Output the (x, y) coordinate of the center of the cell containing the given text.  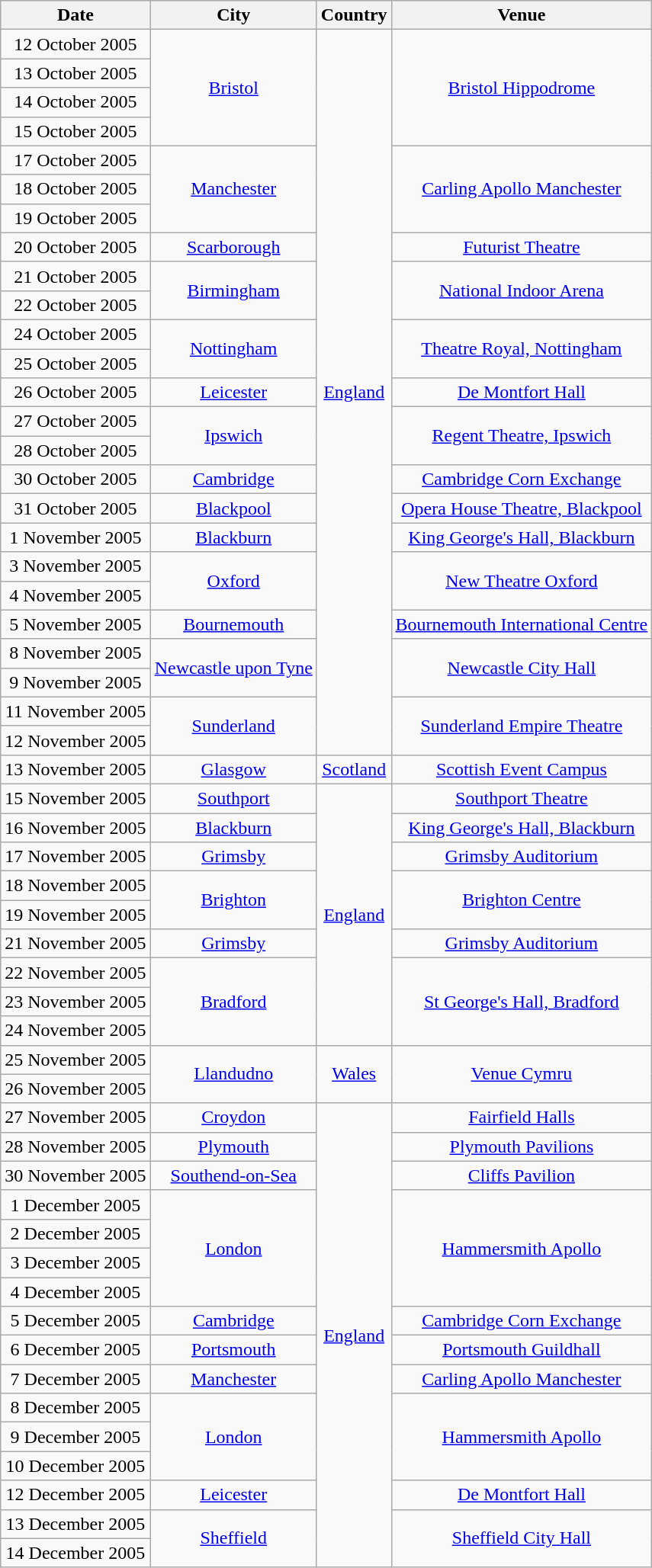
8 November 2005 (75, 653)
Portsmouth (233, 1350)
Theatre Royal, Nottingham (522, 348)
16 November 2005 (75, 827)
20 October 2005 (75, 247)
9 December 2005 (75, 1437)
31 October 2005 (75, 508)
New Theatre Oxford (522, 581)
Cliffs Pavilion (522, 1175)
Southend-on-Sea (233, 1175)
1 December 2005 (75, 1204)
12 December 2005 (75, 1495)
3 December 2005 (75, 1262)
18 November 2005 (75, 886)
Brighton (233, 900)
Scotland (354, 769)
22 November 2005 (75, 973)
Ipswich (233, 436)
Sheffield (233, 1538)
26 October 2005 (75, 393)
8 December 2005 (75, 1408)
Plymouth Pavilions (522, 1146)
Plymouth (233, 1146)
Birmingham (233, 290)
Date (75, 15)
Bournemouth (233, 624)
22 October 2005 (75, 305)
28 November 2005 (75, 1146)
12 November 2005 (75, 740)
Fairfield Halls (522, 1117)
23 November 2005 (75, 1002)
Croydon (233, 1117)
14 October 2005 (75, 102)
City (233, 15)
Nottingham (233, 348)
25 October 2005 (75, 364)
30 October 2005 (75, 479)
26 November 2005 (75, 1089)
24 November 2005 (75, 1031)
10 December 2005 (75, 1466)
3 November 2005 (75, 566)
Bristol Hippodrome (522, 88)
Wales (354, 1074)
5 December 2005 (75, 1321)
25 November 2005 (75, 1060)
4 November 2005 (75, 595)
15 November 2005 (75, 798)
7 December 2005 (75, 1379)
Scarborough (233, 247)
Sunderland Empire Theatre (522, 726)
15 October 2005 (75, 131)
Blackpool (233, 508)
National Indoor Arena (522, 290)
21 November 2005 (75, 944)
17 October 2005 (75, 160)
Brighton Centre (522, 900)
27 October 2005 (75, 422)
Southport Theatre (522, 798)
18 October 2005 (75, 189)
6 December 2005 (75, 1350)
Opera House Theatre, Blackpool (522, 508)
Newcastle City Hall (522, 668)
Futurist Theatre (522, 247)
17 November 2005 (75, 857)
12 October 2005 (75, 44)
Newcastle upon Tyne (233, 668)
Scottish Event Campus (522, 769)
11 November 2005 (75, 711)
13 November 2005 (75, 769)
Country (354, 15)
9 November 2005 (75, 682)
Venue (522, 15)
21 October 2005 (75, 276)
30 November 2005 (75, 1175)
Bradford (233, 1002)
Regent Theatre, Ipswich (522, 436)
5 November 2005 (75, 624)
14 December 2005 (75, 1553)
Oxford (233, 581)
13 December 2005 (75, 1524)
28 October 2005 (75, 451)
19 October 2005 (75, 218)
Bournemouth International Centre (522, 624)
13 October 2005 (75, 73)
Portsmouth Guildhall (522, 1350)
Venue Cymru (522, 1074)
2 December 2005 (75, 1233)
Glasgow (233, 769)
Sunderland (233, 726)
St George's Hall, Bradford (522, 1002)
Southport (233, 798)
Sheffield City Hall (522, 1538)
27 November 2005 (75, 1117)
Bristol (233, 88)
19 November 2005 (75, 915)
Llandudno (233, 1074)
24 October 2005 (75, 334)
4 December 2005 (75, 1292)
1 November 2005 (75, 537)
